Return [x, y] of the center of cell containing provided text 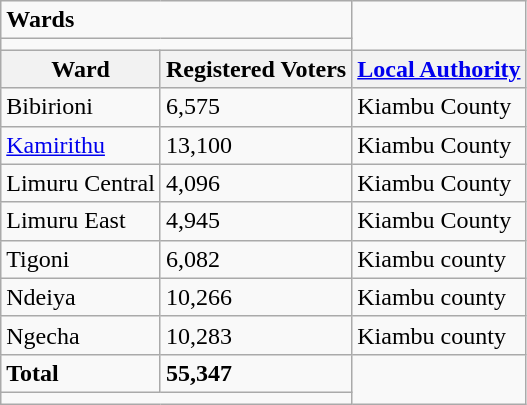
Bibirioni [81, 107]
Wards [176, 20]
Kamirithu [81, 145]
Total [81, 373]
4,096 [256, 183]
13,100 [256, 145]
Ndeiya [81, 297]
6,575 [256, 107]
Ngecha [81, 335]
55,347 [256, 373]
10,266 [256, 297]
Limuru Central [81, 183]
4,945 [256, 221]
Local Authority [439, 69]
Limuru East [81, 221]
10,283 [256, 335]
Tigoni [81, 259]
Ward [81, 69]
6,082 [256, 259]
Registered Voters [256, 69]
